Extract the (X, Y) coordinate from the center of the cell holding the provided text.  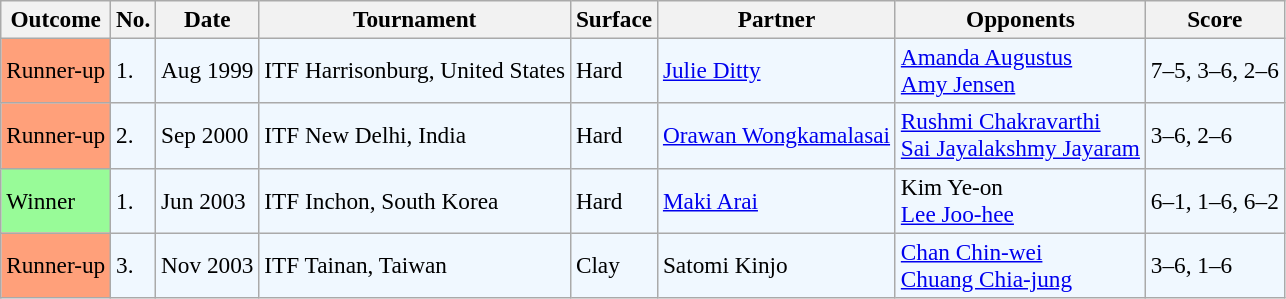
Chan Chin-wei Chuang Chia-jung (1020, 264)
Winner (56, 200)
Amanda Augustus Amy Jensen (1020, 70)
No. (134, 19)
6–1, 1–6, 6–2 (1214, 200)
7–5, 3–6, 2–6 (1214, 70)
ITF Harrisonburg, United States (415, 70)
Surface (614, 19)
Date (208, 19)
Kim Ye-on Lee Joo-hee (1020, 200)
3. (134, 264)
Julie Ditty (777, 70)
ITF New Delhi, India (415, 136)
Nov 2003 (208, 264)
ITF Tainan, Taiwan (415, 264)
Sep 2000 (208, 136)
Orawan Wongkamalasai (777, 136)
Outcome (56, 19)
Jun 2003 (208, 200)
Aug 1999 (208, 70)
Partner (777, 19)
Rushmi Chakravarthi Sai Jayalakshmy Jayaram (1020, 136)
Tournament (415, 19)
Clay (614, 264)
Score (1214, 19)
2. (134, 136)
Satomi Kinjo (777, 264)
Maki Arai (777, 200)
Opponents (1020, 19)
ITF Inchon, South Korea (415, 200)
3–6, 1–6 (1214, 264)
3–6, 2–6 (1214, 136)
